Pinpoint the cell where the given text exists, returning its (x, y) midpoint coordinate. 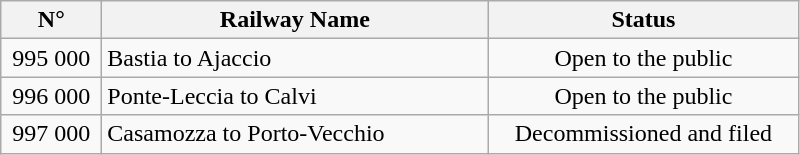
Status (644, 20)
Decommissioned and filed (644, 134)
Ponte-Leccia to Calvi (295, 96)
Casamozza to Porto-Vecchio (295, 134)
N° (52, 20)
Railway Name (295, 20)
995 000 (52, 58)
996 000 (52, 96)
Bastia to Ajaccio (295, 58)
997 000 (52, 134)
